Provide the [x, y] coordinate of the cell's center where the given text is located.  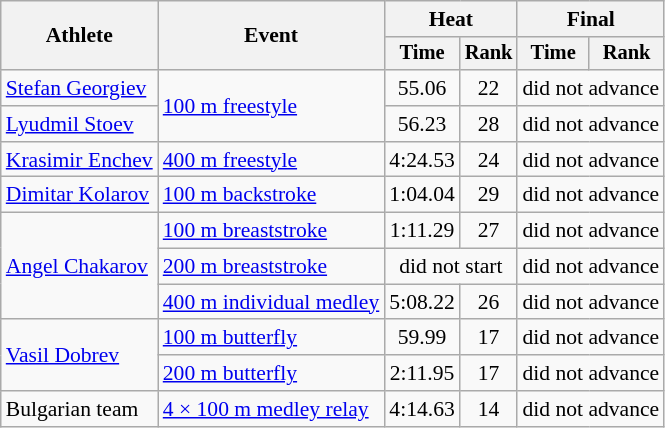
22 [489, 88]
Angel Chakarov [80, 266]
100 m breaststroke [272, 231]
14 [489, 409]
100 m freestyle [272, 106]
100 m backstroke [272, 195]
4:24.53 [422, 160]
Final [590, 19]
56.23 [422, 124]
29 [489, 195]
5:08.22 [422, 302]
27 [489, 231]
1:11.29 [422, 231]
100 m butterfly [272, 338]
Stefan Georgiev [80, 88]
Heat [450, 19]
400 m individual medley [272, 302]
4:14.63 [422, 409]
Athlete [80, 36]
4 × 100 m medley relay [272, 409]
400 m freestyle [272, 160]
did not start [450, 267]
Krasimir Enchev [80, 160]
26 [489, 302]
24 [489, 160]
2:11.95 [422, 373]
Event [272, 36]
55.06 [422, 88]
1:04.04 [422, 195]
28 [489, 124]
59.99 [422, 338]
Bulgarian team [80, 409]
Vasil Dobrev [80, 356]
200 m butterfly [272, 373]
200 m breaststroke [272, 267]
Lyudmil Stoev [80, 124]
Dimitar Kolarov [80, 195]
